Return [X, Y] of the center of cell containing provided text 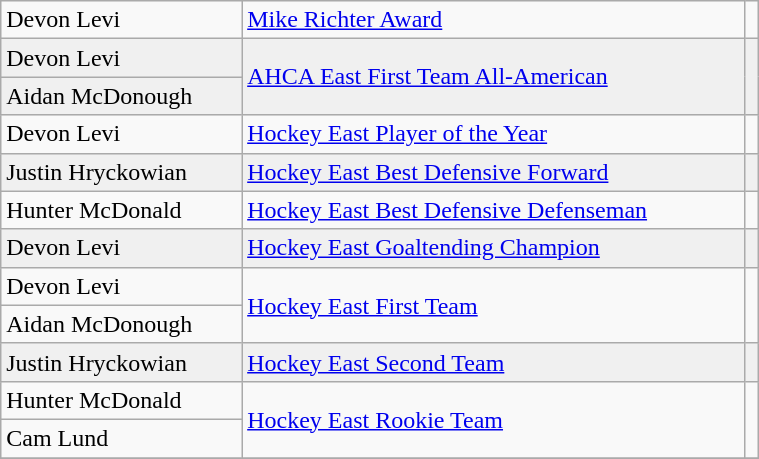
AHCA East First Team All-American [493, 77]
Hockey East Second Team [493, 362]
Hockey East Rookie Team [493, 419]
Hockey East Goaltending Champion [493, 248]
Hockey East First Team [493, 305]
Hockey East Best Defensive Defenseman [493, 210]
Mike Richter Award [493, 20]
Hockey East Player of the Year [493, 134]
Cam Lund [122, 438]
Hockey East Best Defensive Forward [493, 172]
